Return [X, Y] of the center of cell containing provided text 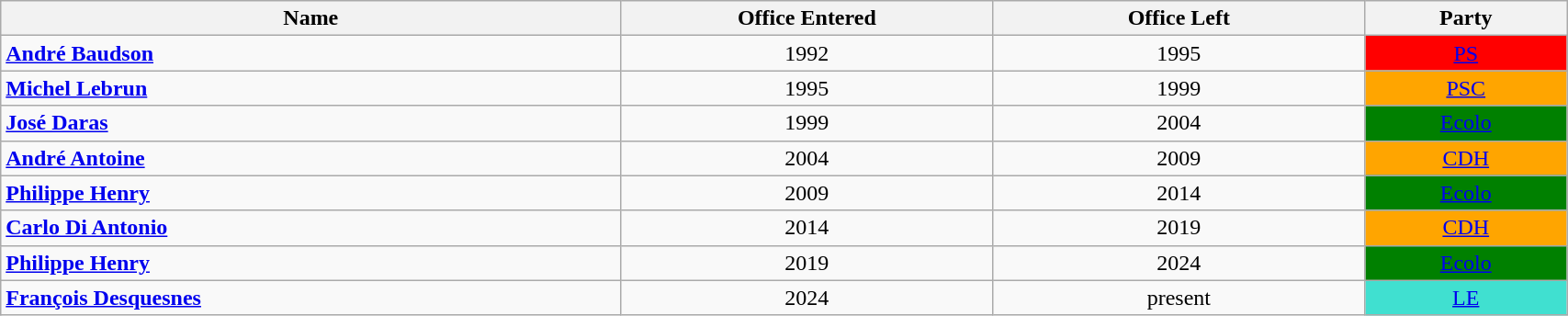
Party [1466, 18]
Name [310, 18]
Office Left [1179, 18]
PS [1466, 53]
PSC [1466, 88]
LE [1466, 298]
Carlo Di Antonio [310, 228]
1992 [807, 53]
present [1179, 298]
José Daras [310, 123]
André Antoine [310, 158]
Michel Lebrun [310, 88]
André Baudson [310, 53]
Office Entered [807, 18]
François Desquesnes [310, 298]
